Return the [x, y] coordinate for the center point of the cell that contains the specified text.  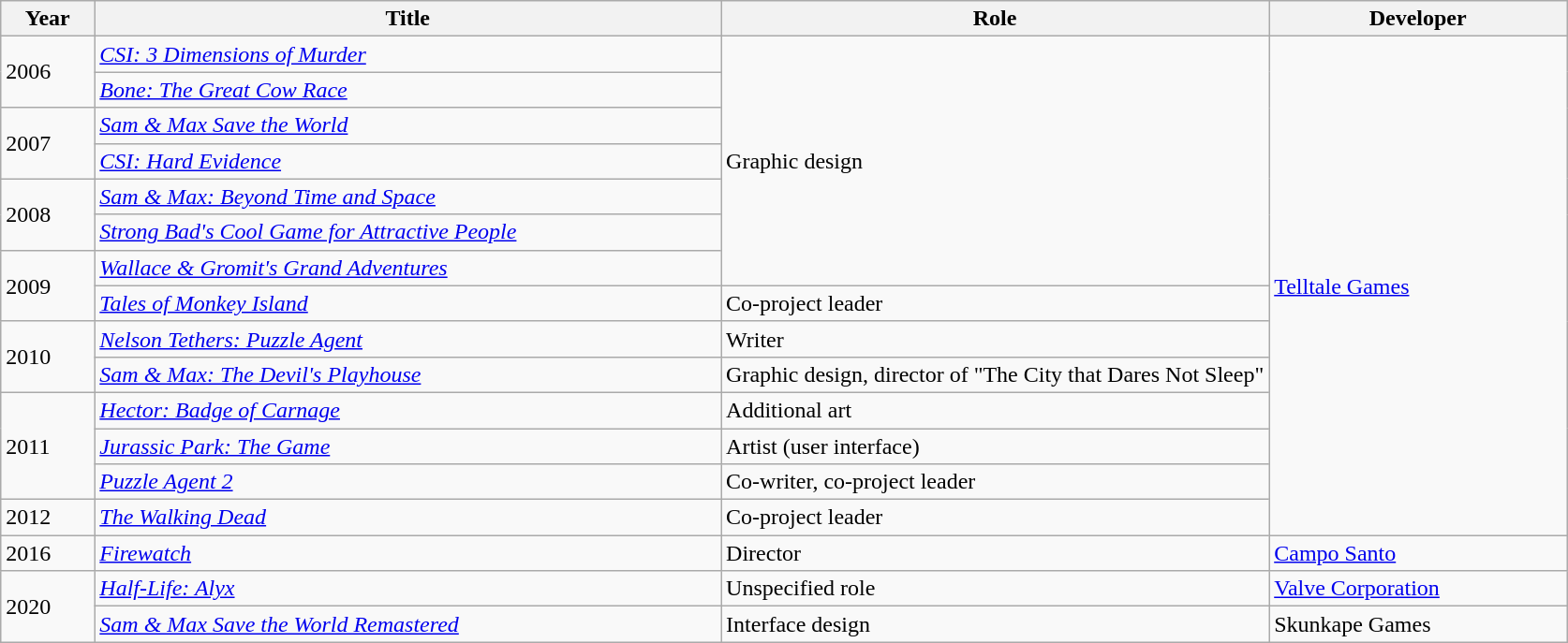
2016 [48, 553]
Sam & Max Save the World [408, 125]
2012 [48, 518]
Valve Corporation [1418, 589]
The Walking Dead [408, 518]
2008 [48, 214]
Puzzle Agent 2 [408, 482]
Graphic design, director of "The City that Dares Not Sleep" [995, 374]
Telltale Games [1418, 286]
Hector: Badge of Carnage [408, 410]
Additional art [995, 410]
Jurassic Park: The Game [408, 446]
Developer [1418, 19]
Artist (user interface) [995, 446]
CSI: 3 Dimensions of Murder [408, 54]
Writer [995, 339]
Nelson Tethers: Puzzle Agent [408, 339]
Role [995, 19]
2010 [48, 357]
Unspecified role [995, 589]
Tales of Monkey Island [408, 303]
2020 [48, 606]
2009 [48, 285]
Sam & Max Save the World Remastered [408, 624]
Campo Santo [1418, 553]
Strong Bad's Cool Game for Attractive People [408, 232]
Sam & Max: Beyond Time and Space [408, 197]
Half-Life: Alyx [408, 589]
2007 [48, 143]
2006 [48, 72]
Year [48, 19]
Director [995, 553]
CSI: Hard Evidence [408, 161]
Graphic design [995, 161]
Title [408, 19]
Bone: The Great Cow Race [408, 90]
Interface design [995, 624]
Firewatch [408, 553]
Skunkape Games [1418, 624]
Wallace & Gromit's Grand Adventures [408, 268]
2011 [48, 446]
Co-writer, co-project leader [995, 482]
Sam & Max: The Devil's Playhouse [408, 374]
